Pinpoint the cell where the given text exists, returning its (X, Y) midpoint coordinate. 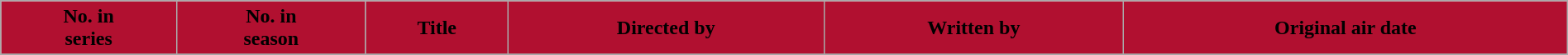
Directed by (666, 28)
Written by (973, 28)
No. inseason (271, 28)
Title (437, 28)
Original air date (1345, 28)
No. inseries (89, 28)
